Find where the given text appears and provide that cell's center as [X, Y] coordinate. 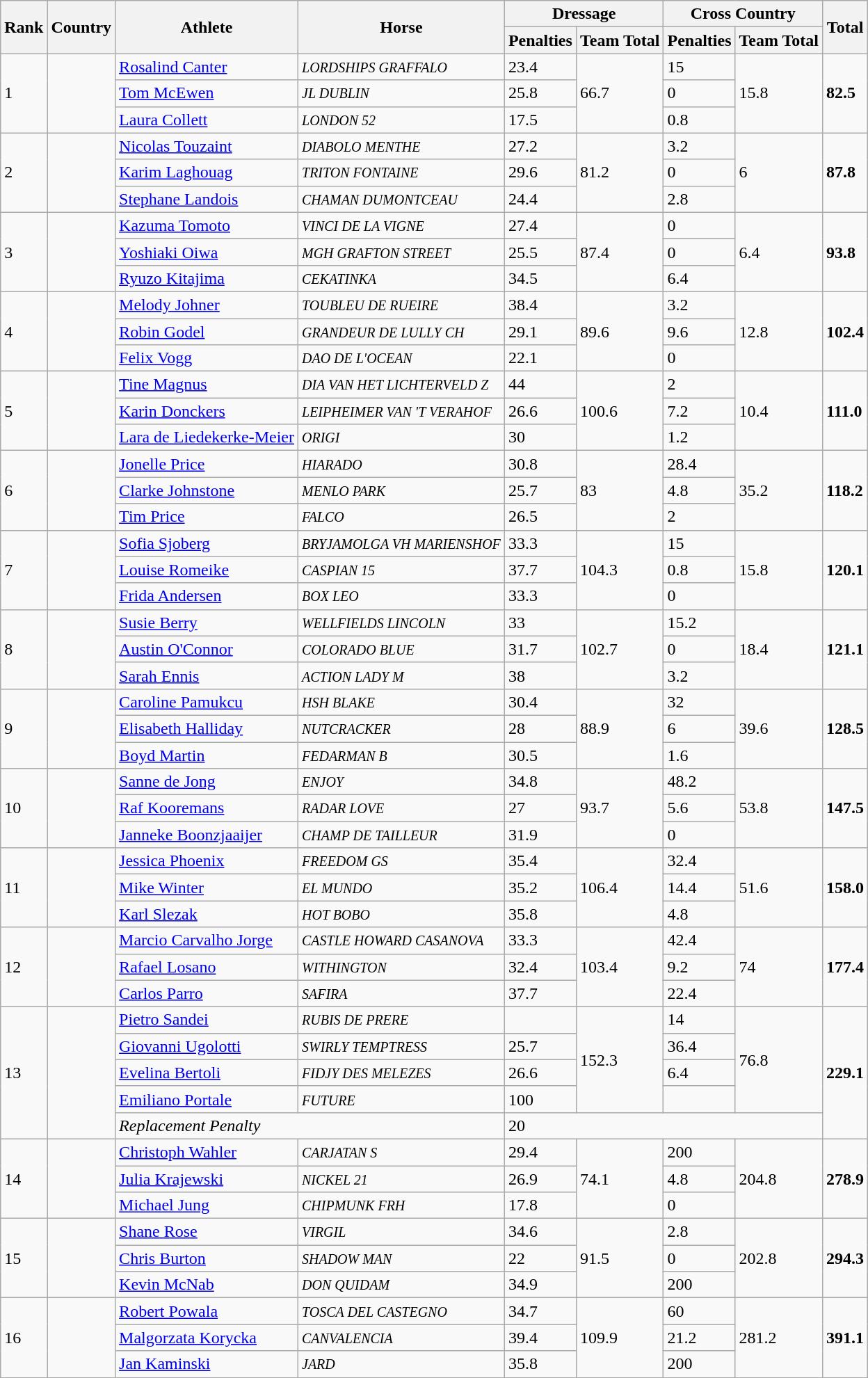
147.5 [846, 808]
10.4 [779, 411]
Dressage [584, 14]
42.4 [700, 940]
39.6 [779, 728]
Chris Burton [207, 1258]
76.8 [779, 1059]
TOUBLEU DE RUEIRE [401, 305]
TRITON FONTAINE [401, 173]
LEIPHEIMER VAN 'T VERAHOF [401, 411]
74.1 [620, 1178]
118.2 [846, 490]
48.2 [700, 782]
294.3 [846, 1258]
5.6 [700, 808]
34.6 [540, 1232]
1.2 [700, 438]
CARJATAN S [401, 1152]
COLORADO BLUE [401, 649]
104.3 [620, 570]
74 [779, 967]
81.2 [620, 173]
Susie Berry [207, 623]
8 [24, 649]
Laura Collett [207, 120]
12 [24, 967]
121.1 [846, 649]
93.8 [846, 252]
22.1 [540, 358]
36.4 [700, 1046]
Shane Rose [207, 1232]
Country [81, 27]
12.8 [779, 331]
66.7 [620, 93]
39.4 [540, 1338]
ACTION LADY M [401, 675]
Tine Magnus [207, 385]
CEKATINKA [401, 278]
CANVALENCIA [401, 1338]
HOT BOBO [401, 914]
82.5 [846, 93]
204.8 [779, 1178]
Julia Krajewski [207, 1179]
27.2 [540, 146]
Total [846, 27]
ENJOY [401, 782]
Janneke Boonzjaaijer [207, 835]
30.8 [540, 464]
24.4 [540, 199]
DAO DE L'OCEAN [401, 358]
102.7 [620, 649]
4 [24, 331]
LORDSHIPS GRAFFALO [401, 67]
100 [540, 1099]
34.9 [540, 1285]
17.5 [540, 120]
29.6 [540, 173]
34.7 [540, 1311]
SAFIRA [401, 993]
35.4 [540, 861]
MGH GRAFTON STREET [401, 252]
Rank [24, 27]
Carlos Parro [207, 993]
Sanne de Jong [207, 782]
177.4 [846, 967]
25.5 [540, 252]
3 [24, 252]
Horse [401, 27]
BRYJAMOLGA VH MARIENSHOF [401, 543]
30.4 [540, 702]
RADAR LOVE [401, 808]
Clarke Johnstone [207, 490]
Sofia Sjoberg [207, 543]
FIDJY DES MELEZES [401, 1073]
JL DUBLIN [401, 93]
23.4 [540, 67]
MENLO PARK [401, 490]
FUTURE [401, 1099]
20 [664, 1125]
26.5 [540, 517]
Nicolas Touzaint [207, 146]
38.4 [540, 305]
Karin Donckers [207, 411]
HSH BLAKE [401, 702]
Cross Country [743, 14]
FEDARMAN B [401, 755]
TOSCA DEL CASTEGNO [401, 1311]
Stephane Landois [207, 199]
Louise Romeike [207, 570]
Emiliano Portale [207, 1099]
LONDON 52 [401, 120]
Christoph Wahler [207, 1152]
Mike Winter [207, 888]
33 [540, 623]
BOX LEO [401, 596]
CHAMP DE TAILLEUR [401, 835]
34.5 [540, 278]
7.2 [700, 411]
HIARADO [401, 464]
158.0 [846, 888]
17.8 [540, 1205]
89.6 [620, 331]
87.8 [846, 173]
RUBIS DE PRERE [401, 1020]
31.7 [540, 649]
Rosalind Canter [207, 67]
128.5 [846, 728]
22 [540, 1258]
38 [540, 675]
30.5 [540, 755]
27 [540, 808]
102.4 [846, 331]
88.9 [620, 728]
NUTCRACKER [401, 728]
27.4 [540, 225]
VIRGIL [401, 1232]
VINCI DE LA VIGNE [401, 225]
Robin Godel [207, 332]
FREEDOM GS [401, 861]
EL MUNDO [401, 888]
Jan Kaminski [207, 1364]
JARD [401, 1364]
Caroline Pamukcu [207, 702]
CASPIAN 15 [401, 570]
53.8 [779, 808]
Ryuzo Kitajima [207, 278]
91.5 [620, 1258]
26.9 [540, 1179]
Yoshiaki Oiwa [207, 252]
SHADOW MAN [401, 1258]
28 [540, 728]
29.1 [540, 332]
18.4 [779, 649]
Kevin McNab [207, 1285]
9 [24, 728]
Felix Vogg [207, 358]
11 [24, 888]
87.4 [620, 252]
5 [24, 411]
34.8 [540, 782]
Kazuma Tomoto [207, 225]
Malgorzata Korycka [207, 1338]
16 [24, 1338]
28.4 [700, 464]
Evelina Bertoli [207, 1073]
51.6 [779, 888]
109.9 [620, 1338]
Athlete [207, 27]
Michael Jung [207, 1205]
Giovanni Ugolotti [207, 1046]
Replacement Penalty [310, 1125]
13 [24, 1073]
1.6 [700, 755]
9.6 [700, 332]
14.4 [700, 888]
SWIRLY TEMPTRESS [401, 1046]
229.1 [846, 1073]
22.4 [700, 993]
Sarah Ennis [207, 675]
100.6 [620, 411]
31.9 [540, 835]
15.2 [700, 623]
25.8 [540, 93]
152.3 [620, 1059]
Karl Slezak [207, 914]
CHIPMUNK FRH [401, 1205]
9.2 [700, 967]
Elisabeth Halliday [207, 728]
Austin O'Connor [207, 649]
Raf Kooremans [207, 808]
111.0 [846, 411]
ORIGI [401, 438]
21.2 [700, 1338]
120.1 [846, 570]
60 [700, 1311]
202.8 [779, 1258]
Rafael Losano [207, 967]
106.4 [620, 888]
NICKEL 21 [401, 1179]
1 [24, 93]
93.7 [620, 808]
7 [24, 570]
Pietro Sandei [207, 1020]
WITHINGTON [401, 967]
Jonelle Price [207, 464]
Tim Price [207, 517]
CHAMAN DUMONTCEAU [401, 199]
10 [24, 808]
391.1 [846, 1338]
GRANDEUR DE LULLY CH [401, 332]
Marcio Carvalho Jorge [207, 940]
32 [700, 702]
CASTLE HOWARD CASANOVA [401, 940]
30 [540, 438]
278.9 [846, 1178]
Jessica Phoenix [207, 861]
Lara de Liedekerke-Meier [207, 438]
29.4 [540, 1152]
Robert Powala [207, 1311]
281.2 [779, 1338]
44 [540, 385]
DIA VAN HET LICHTERVELD Z [401, 385]
Melody Johner [207, 305]
FALCO [401, 517]
Boyd Martin [207, 755]
103.4 [620, 967]
WELLFIELDS LINCOLN [401, 623]
DIABOLO MENTHE [401, 146]
Tom McEwen [207, 93]
83 [620, 490]
Karim Laghouag [207, 173]
DON QUIDAM [401, 1285]
Frida Andersen [207, 596]
